Capture the cell that displays the provided text and extract its [X, Y] central coordinate. 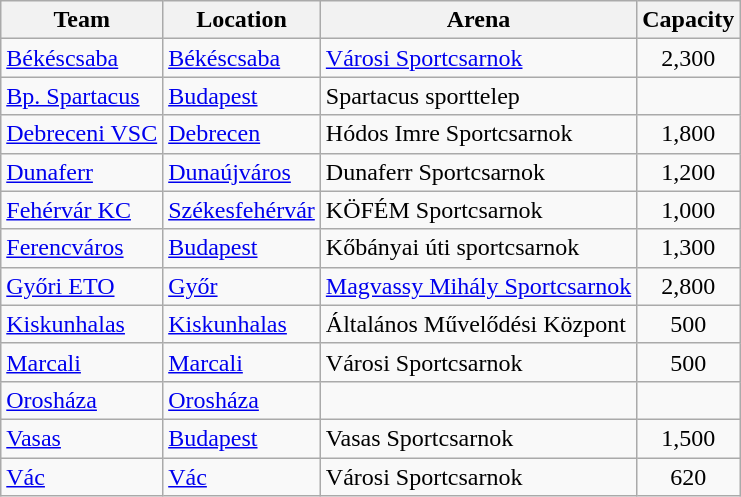
Arena [478, 20]
1,800 [688, 134]
Fehérvár KC [82, 210]
Vasas [82, 438]
1,000 [688, 210]
Kőbányai úti sportcsarnok [478, 248]
Győri ETO [82, 286]
Hódos Imre Sportcsarnok [478, 134]
KÖFÉM Sportcsarnok [478, 210]
Debreceni VSC [82, 134]
Ferencváros [82, 248]
1,500 [688, 438]
Általános Művelődési Központ [478, 324]
Location [242, 20]
2,800 [688, 286]
Magvassy Mihály Sportcsarnok [478, 286]
1,200 [688, 172]
Spartacus sporttelep [478, 96]
1,300 [688, 248]
Győr [242, 286]
Team [82, 20]
2,300 [688, 58]
Dunaferr Sportcsarnok [478, 172]
Dunaújváros [242, 172]
Debrecen [242, 134]
Dunaferr [82, 172]
Bp. Spartacus [82, 96]
Capacity [688, 20]
Székesfehérvár [242, 210]
Vasas Sportcsarnok [478, 438]
620 [688, 477]
